Search for the cell housing the specified text and yield its (X, Y) center coordinate. 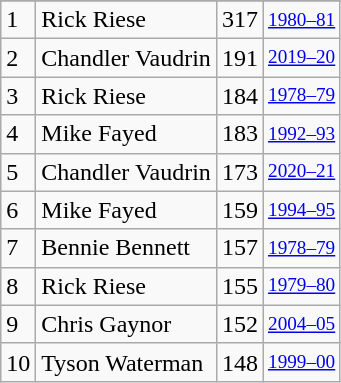
184 (240, 96)
155 (240, 286)
148 (240, 362)
7 (18, 248)
1979–80 (301, 286)
2004–05 (301, 324)
1992–93 (301, 134)
6 (18, 210)
5 (18, 172)
1 (18, 20)
Tyson Waterman (126, 362)
Chris Gaynor (126, 324)
Bennie Bennett (126, 248)
4 (18, 134)
9 (18, 324)
317 (240, 20)
157 (240, 248)
2 (18, 58)
1999–00 (301, 362)
10 (18, 362)
191 (240, 58)
159 (240, 210)
1994–95 (301, 210)
1980–81 (301, 20)
2020–21 (301, 172)
152 (240, 324)
3 (18, 96)
8 (18, 286)
2019–20 (301, 58)
183 (240, 134)
173 (240, 172)
